Determine the [X, Y] coordinate at the center of the cell enclosing the given text.  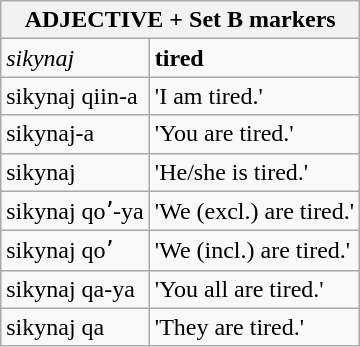
'You are tired.' [254, 134]
ADJECTIVE + Set B markers [180, 20]
sikynaj qoʼ-ya [76, 211]
tired [254, 58]
sikynaj qiin-a [76, 96]
'We (excl.) are tired.' [254, 211]
'You all are tired.' [254, 289]
sikynaj qa-ya [76, 289]
'He/she is tired.' [254, 172]
sikynaj qoʼ [76, 251]
'I am tired.' [254, 96]
'They are tired.' [254, 327]
'We (incl.) are tired.' [254, 251]
sikynaj-a [76, 134]
sikynaj qa [76, 327]
